Pinpoint the cell where the given text exists, returning its [X, Y] midpoint coordinate. 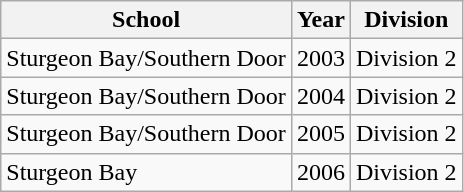
School [146, 20]
Division [406, 20]
2004 [320, 96]
2005 [320, 134]
2003 [320, 58]
Year [320, 20]
Sturgeon Bay [146, 172]
2006 [320, 172]
